Determine the [x, y] coordinate at the center of the cell enclosing the given text.  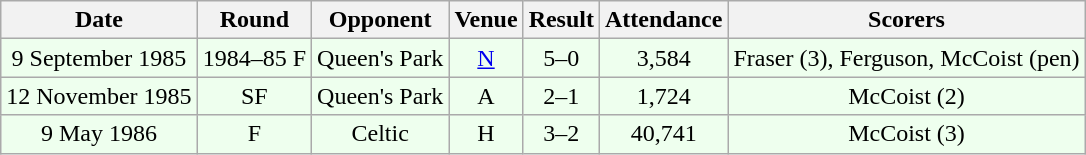
Scorers [906, 20]
40,741 [664, 134]
5–0 [561, 58]
Attendance [664, 20]
Result [561, 20]
N [486, 58]
12 November 1985 [99, 96]
9 September 1985 [99, 58]
Fraser (3), Ferguson, McCoist (pen) [906, 58]
Venue [486, 20]
1984–85 F [254, 58]
Date [99, 20]
3,584 [664, 58]
McCoist (3) [906, 134]
SF [254, 96]
Opponent [380, 20]
1,724 [664, 96]
A [486, 96]
Round [254, 20]
Celtic [380, 134]
9 May 1986 [99, 134]
McCoist (2) [906, 96]
3–2 [561, 134]
H [486, 134]
2–1 [561, 96]
F [254, 134]
